From the cell containing the given text, extract its center point as [x, y] coordinate. 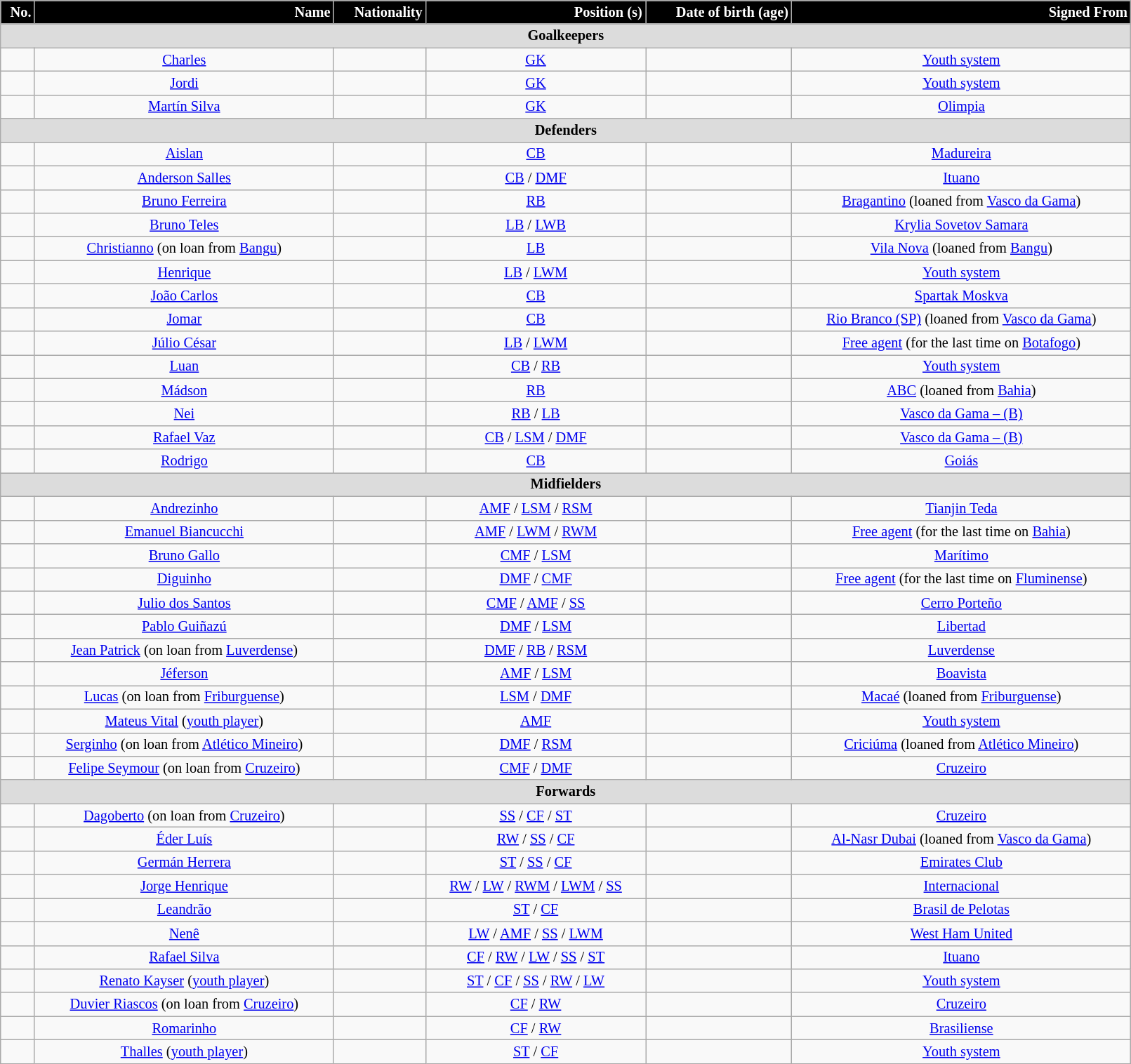
Éder Luís [184, 839]
Diguinho [184, 579]
Tianjin Teda [962, 508]
Midfielders [566, 484]
Jordi [184, 83]
LB [536, 248]
Luan [184, 366]
Henrique [184, 272]
CMF / AMF / SS [536, 603]
Al-Nasr Dubai (loaned from Vasco da Gama) [962, 839]
Defenders [566, 131]
Libertad [962, 626]
Rio Branco (SP) (loaned from Vasco da Gama) [962, 319]
Nenê [184, 933]
Bruno Gallo [184, 555]
Duvier Riascos (on loan from Cruzeiro) [184, 1004]
Cerro Porteño [962, 603]
Rafael Silva [184, 957]
Bruno Ferreira [184, 201]
ABC (loaned from Bahia) [962, 390]
Boavista [962, 674]
Krylia Sovetov Samara [962, 225]
CB / RB [536, 366]
AMF / LSM [536, 674]
Romarinho [184, 1028]
Name [184, 12]
Renato Kayser (youth player) [184, 980]
AMF [536, 721]
CF / RW / LW / SS / ST [536, 957]
Aislan [184, 154]
LB / LWB [536, 225]
Anderson Salles [184, 178]
CMF / LSM [536, 555]
RW / LW / RWM / LWM / SS [536, 886]
Free agent (for the last time on Botafogo) [962, 343]
West Ham United [962, 933]
Nationality [379, 12]
Christianno (on loan from Bangu) [184, 248]
Germán Herrera [184, 863]
Free agent (for the last time on Fluminense) [962, 579]
DMF / CMF [536, 579]
Brasiliense [962, 1028]
CB / DMF [536, 178]
Forwards [566, 792]
Luverdense [962, 650]
LSM / DMF [536, 697]
No. [18, 12]
RB / LB [536, 413]
João Carlos [184, 295]
Jomar [184, 319]
Mateus Vital (youth player) [184, 721]
Date of birth (age) [719, 12]
Macaé (loaned from Friburguense) [962, 697]
Goiás [962, 461]
Bruno Teles [184, 225]
Goalkeepers [566, 36]
Emanuel Biancucchi [184, 532]
Thalles (youth player) [184, 1051]
CB / LSM / DMF [536, 437]
LW / AMF / SS / LWM [536, 933]
Vila Nova (loaned from Bangu) [962, 248]
AMF / LWM / RWM [536, 532]
ST / CF / SS / RW / LW [536, 980]
DMF / RB / RSM [536, 650]
Olimpia [962, 107]
ST / SS / CF [536, 863]
Mádson [184, 390]
Pablo Guiñazú [184, 626]
Charles [184, 60]
Criciúma (loaned from Atlético Mineiro) [962, 745]
Leandrão [184, 910]
RW / SS / CF [536, 839]
Julio dos Santos [184, 603]
Nei [184, 413]
AMF / LSM / RSM [536, 508]
Brasil de Pelotas [962, 910]
Lucas (on loan from Friburguense) [184, 697]
Internacional [962, 886]
Jéferson [184, 674]
SS / CF / ST [536, 816]
Madureira [962, 154]
Rafael Vaz [184, 437]
Andrezinho [184, 508]
DMF / RSM [536, 745]
Jean Patrick (on loan from Luverdense) [184, 650]
Jorge Henrique [184, 886]
Marítimo [962, 555]
Martín Silva [184, 107]
Júlio César [184, 343]
Spartak Moskva [962, 295]
Rodrigo [184, 461]
Emirates Club [962, 863]
Serginho (on loan from Atlético Mineiro) [184, 745]
Dagoberto (on loan from Cruzeiro) [184, 816]
CMF / DMF [536, 768]
Bragantino (loaned from Vasco da Gama) [962, 201]
Position (s) [536, 12]
Free agent (for the last time on Bahia) [962, 532]
DMF / LSM [536, 626]
Signed From [962, 12]
Felipe Seymour (on loan from Cruzeiro) [184, 768]
